Output the [X, Y] coordinate of the center of the cell containing the given text.  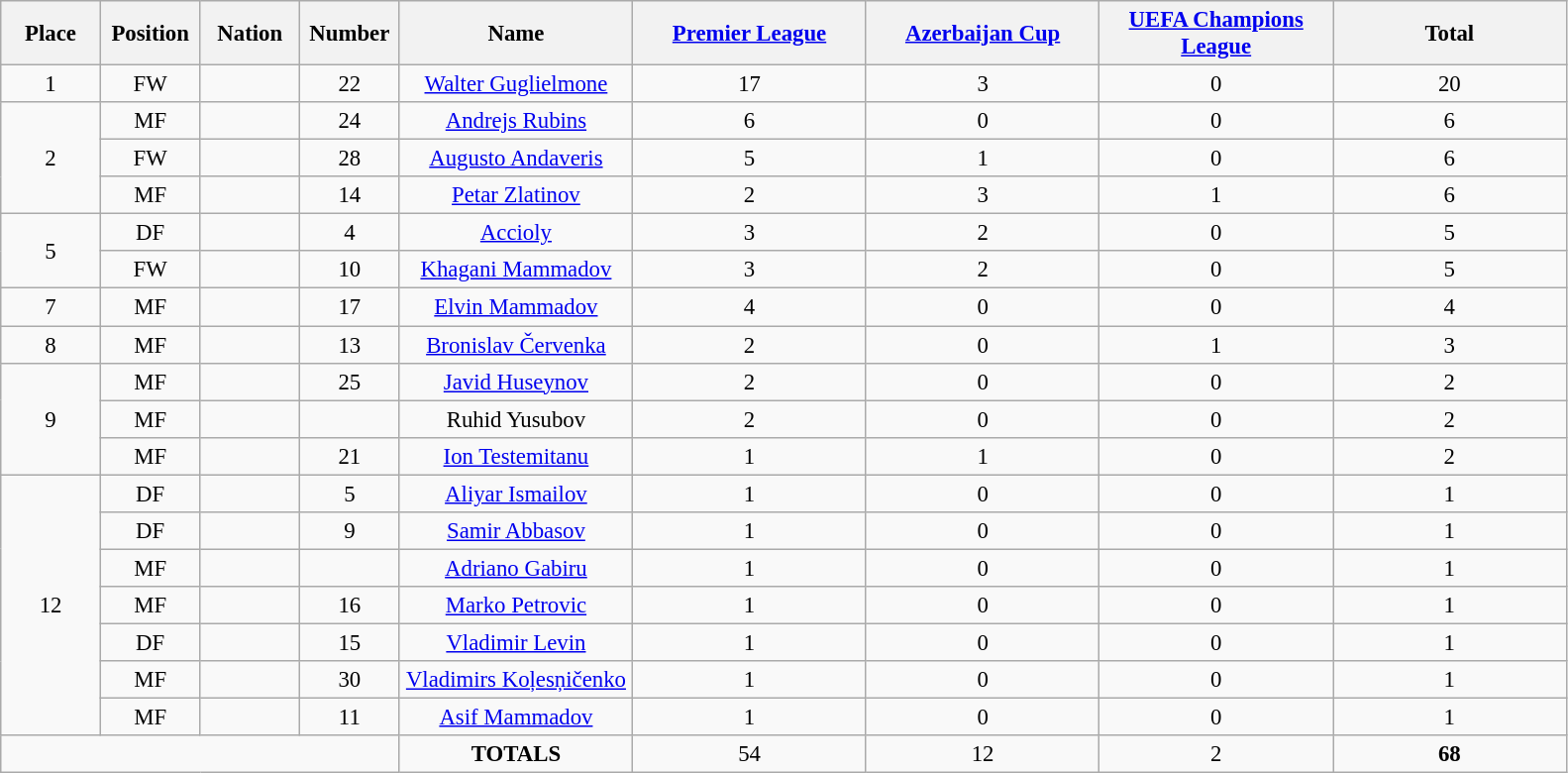
Augusto Andaveris [516, 159]
Accioly [516, 233]
28 [351, 159]
14 [351, 195]
68 [1450, 754]
Name [516, 34]
Asif Mammadov [516, 718]
Ruhid Yusubov [516, 419]
TOTALS [516, 754]
20 [1450, 84]
Place [52, 34]
Position [151, 34]
Khagani Mammadov [516, 271]
54 [750, 754]
Vladimir Levin [516, 642]
10 [351, 271]
13 [351, 345]
Andrejs Rubins [516, 121]
Walter Guglielmone [516, 84]
24 [351, 121]
Marko Petrovic [516, 606]
Javid Huseynov [516, 382]
Number [351, 34]
Samir Abbasov [516, 531]
22 [351, 84]
15 [351, 642]
Adriano Gabiru [516, 568]
25 [351, 382]
Azerbaijan Cup [983, 34]
11 [351, 718]
Total [1450, 34]
UEFA Champions League [1216, 34]
Premier League [750, 34]
Vladimirs Koļesņičenko [516, 680]
Ion Testemitanu [516, 456]
Petar Zlatinov [516, 195]
Aliyar Ismailov [516, 494]
Nation [250, 34]
16 [351, 606]
30 [351, 680]
8 [52, 345]
Bronislav Červenka [516, 345]
Elvin Mammadov [516, 307]
7 [52, 307]
21 [351, 456]
